Scan for the cell matching the given text and deliver its [X, Y] coordinate at center. 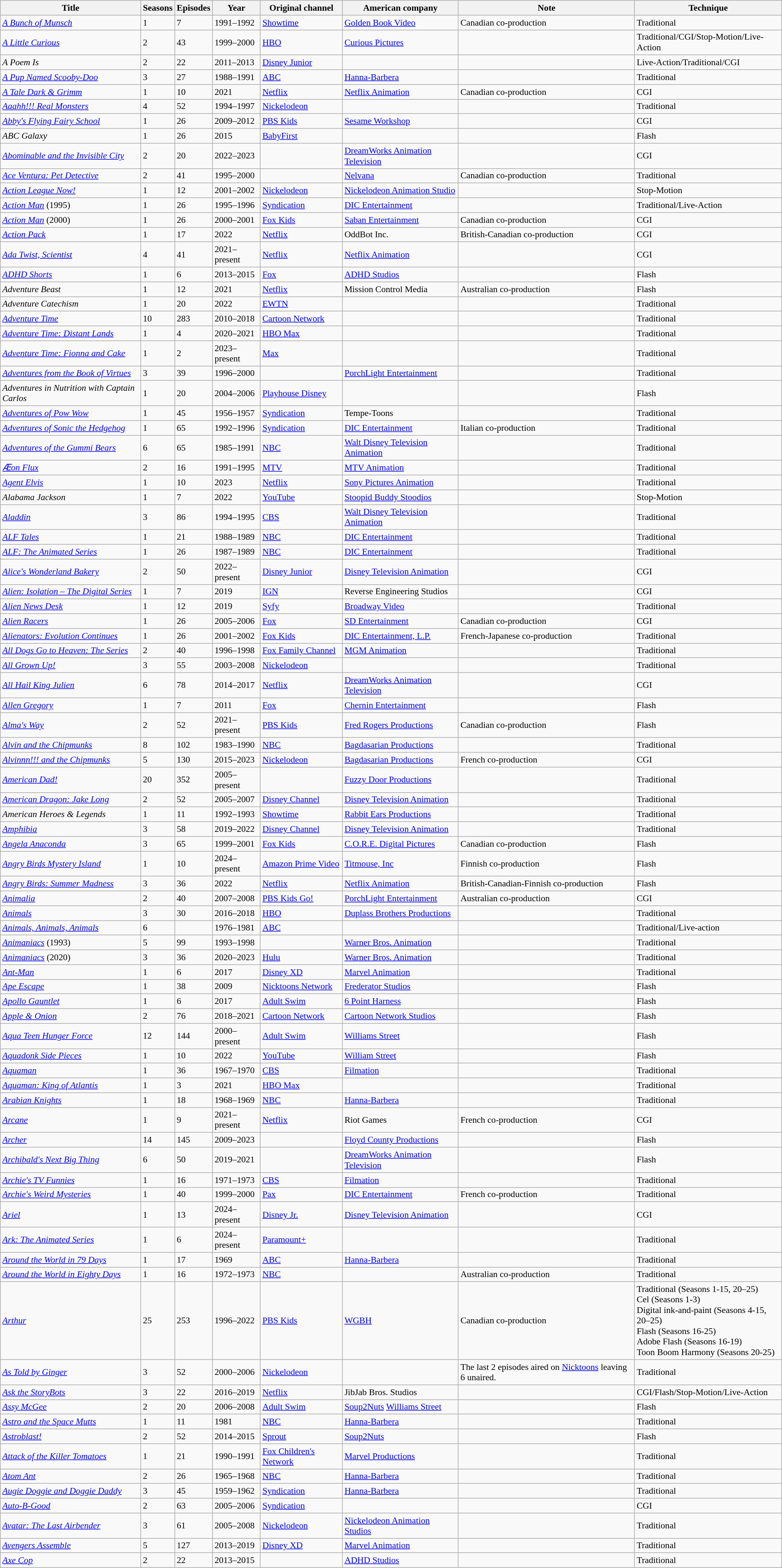
1992–1996 [236, 428]
2023–present [236, 353]
9 [193, 1120]
Alien: Isolation – The Digital Series [71, 592]
18 [193, 1100]
All Hail King Julien [71, 685]
William Street [400, 1056]
Paramount+ [301, 1240]
Atom Ant [71, 1476]
Action League Now! [71, 191]
27 [193, 77]
Action Pack [71, 235]
1992–1993 [236, 815]
Auto-B-Good [71, 1506]
Animalia [71, 899]
British-Canadian-Finnish co-production [546, 884]
1988–1989 [236, 537]
1981 [236, 1422]
2005–present [236, 780]
1983–1990 [236, 745]
2015–2023 [236, 760]
144 [193, 1036]
Traditional/Live-action [708, 928]
1988–1991 [236, 77]
Archibald's Next Big Thing [71, 1160]
Alma's Way [71, 725]
Attack of the Killer Tomatoes [71, 1457]
2010–2018 [236, 319]
1996–2000 [236, 373]
6 Point Harness [400, 1001]
A Little Curious [71, 42]
JibJab Bros. Studios [400, 1392]
Avengers Assemble [71, 1546]
Ask the StoryBots [71, 1392]
Marvel Productions [400, 1457]
Adventure Time [71, 319]
Apple & Onion [71, 1016]
86 [193, 517]
2014–2017 [236, 685]
1995–2000 [236, 176]
1965–1968 [236, 1476]
Mission Control Media [400, 289]
Stoopid Buddy Stoodios [400, 497]
French-Japanese co-production [546, 636]
Curious Pictures [400, 42]
Augie Doggie and Doggie Daddy [71, 1491]
Action Man (1995) [71, 205]
1996–1998 [236, 651]
Nickelodeon Animation Studio [400, 191]
Rabbit Ears Productions [400, 815]
Sprout [301, 1436]
13 [193, 1215]
2006–2008 [236, 1407]
All Grown Up! [71, 666]
Aladdin [71, 517]
MTV Animation [400, 468]
Agent Elvis [71, 483]
BabyFirst [301, 136]
Reverse Engineering Studios [400, 592]
Aqua Teen Hunger Force [71, 1036]
Traditional/Live-Action [708, 205]
Ada Twist, Scientist [71, 255]
As Told by Ginger [71, 1372]
Archie's Weird Mysteries [71, 1195]
2009–2023 [236, 1140]
Adventures of the Gummi Bears [71, 448]
Angry Birds Mystery Island [71, 864]
1991–1992 [236, 23]
The last 2 episodes aired on Nicktoons leaving 6 unaired. [546, 1372]
American Heroes & Legends [71, 815]
Episodes [193, 8]
Soup2Nuts [400, 1436]
Alvinnn!!! and the Chipmunks [71, 760]
Ant-Man [71, 972]
102 [193, 745]
Soup2Nuts Williams Street [400, 1407]
Aquaman: King of Atlantis [71, 1086]
Seasons [158, 8]
58 [193, 829]
2007–2008 [236, 899]
Alien News Desk [71, 607]
25 [158, 1321]
Aaahh!!! Real Monsters [71, 106]
Sesame Workshop [400, 121]
43 [193, 42]
2018–2021 [236, 1016]
Nelvana [400, 176]
78 [193, 685]
Assy McGee [71, 1407]
Around the World in Eighty Days [71, 1275]
Astro and the Space Mutts [71, 1422]
99 [193, 943]
Animals, Animals, Animals [71, 928]
Ape Escape [71, 987]
Around the World in 79 Days [71, 1260]
2011 [236, 705]
Adventure Catechism [71, 304]
Adventure Beast [71, 289]
Tempe-Toons [400, 413]
Avatar: The Last Airbender [71, 1526]
Saban Entertainment [400, 220]
All Dogs Go to Heaven: The Series [71, 651]
MGM Animation [400, 651]
Allen Gregory [71, 705]
1987–1989 [236, 552]
OddBot Inc. [400, 235]
2013–2019 [236, 1546]
1968–1969 [236, 1100]
Alabama Jackson [71, 497]
Year [236, 8]
Astroblast! [71, 1436]
145 [193, 1140]
Titmouse, Inc [400, 864]
Arthur [71, 1321]
Adventure Time: Fionna and Cake [71, 353]
ALF: The Animated Series [71, 552]
2022–2023 [236, 156]
2011–2013 [236, 63]
30 [193, 913]
76 [193, 1016]
Arcane [71, 1120]
Aquadonk Side Pieces [71, 1056]
2000–present [236, 1036]
British-Canadian co-production [546, 235]
1969 [236, 1260]
Animaniacs (2020) [71, 957]
1971–1973 [236, 1180]
SD Entertainment [400, 621]
Archie's TV Funnies [71, 1180]
Ariel [71, 1215]
Cartoon Network Studios [400, 1016]
Ark: The Animated Series [71, 1240]
1993–1998 [236, 943]
Disney Jr. [301, 1215]
Aquaman [71, 1071]
55 [193, 666]
Italian co-production [546, 428]
2000–2001 [236, 220]
1959–1962 [236, 1491]
Chernin Entertainment [400, 705]
Adventures from the Book of Virtues [71, 373]
2020–2021 [236, 333]
1994–1997 [236, 106]
1985–1991 [236, 448]
2000–2006 [236, 1372]
Hulu [301, 957]
Playhouse Disney [301, 394]
EWTN [301, 304]
2022–present [236, 572]
Adventures of Pow Wow [71, 413]
253 [193, 1321]
2019–2021 [236, 1160]
Fox Children's Network [301, 1457]
Floyd County Productions [400, 1140]
Duplass Brothers Productions [400, 913]
Ӕon Flux [71, 468]
2009 [236, 987]
2016–2019 [236, 1392]
Arabian Knights [71, 1100]
A Poem Is [71, 63]
American Dragon: Jake Long [71, 800]
Angry Birds: Summer Madness [71, 884]
Riot Games [400, 1120]
IGN [301, 592]
ABC Galaxy [71, 136]
Note [546, 8]
Apollo Gauntlet [71, 1001]
1999–2001 [236, 844]
Abominable and the Invisible City [71, 156]
Archer [71, 1140]
2014–2015 [236, 1436]
2015 [236, 136]
2023 [236, 483]
Sony Pictures Animation [400, 483]
14 [158, 1140]
CGI/Flash/Stop-Motion/Live-Action [708, 1392]
2005–2007 [236, 800]
Amazon Prime Video [301, 864]
ALF Tales [71, 537]
DIC Entertainment, L.P. [400, 636]
Williams Street [400, 1036]
63 [193, 1506]
1972–1973 [236, 1275]
2005–2008 [236, 1526]
1976–1981 [236, 928]
Alien Racers [71, 621]
A Tale Dark & Grimm [71, 92]
Nickelodeon Animation Studios [400, 1526]
PBS Kids Go! [301, 899]
130 [193, 760]
Technique [708, 8]
Animaniacs (1993) [71, 943]
Finnish co-production [546, 864]
Amphibia [71, 829]
2009–2012 [236, 121]
1967–1970 [236, 1071]
Axe Cop [71, 1561]
MTV [301, 468]
Broadway Video [400, 607]
Pax [301, 1195]
Nicktoons Network [301, 987]
Ace Ventura: Pet Detective [71, 176]
1991–1995 [236, 468]
Angela Anaconda [71, 844]
1990–1991 [236, 1457]
2003–2008 [236, 666]
1995–1996 [236, 205]
Fred Rogers Productions [400, 725]
2016–2018 [236, 913]
1956–1957 [236, 413]
2004–2006 [236, 394]
8 [158, 745]
38 [193, 987]
Alienators: Evolution Continues [71, 636]
Max [301, 353]
Golden Book Video [400, 23]
283 [193, 319]
Syfy [301, 607]
Frederator Studios [400, 987]
Abby's Flying Fairy School [71, 121]
Original channel [301, 8]
Animals [71, 913]
2019–2022 [236, 829]
Adventures in Nutrition with Captain Carlos [71, 394]
352 [193, 780]
Alice's Wonderland Bakery [71, 572]
American Dad! [71, 780]
Action Man (2000) [71, 220]
C.O.R.E. Digital Pictures [400, 844]
Live-Action/Traditional/CGI [708, 63]
ADHD Shorts [71, 275]
127 [193, 1546]
61 [193, 1526]
Fox Family Channel [301, 651]
WGBH [400, 1321]
A Bunch of Munsch [71, 23]
1996–2022 [236, 1321]
2020–2023 [236, 957]
1994–1995 [236, 517]
Adventure Time: Distant Lands [71, 333]
Alvin and the Chipmunks [71, 745]
Traditional/CGI/Stop-Motion/Live-Action [708, 42]
Adventures of Sonic the Hedgehog [71, 428]
39 [193, 373]
Title [71, 8]
American company [400, 8]
Fuzzy Door Productions [400, 780]
A Pup Named Scooby-Doo [71, 77]
